Locate the cell with the specified text and output its [x, y] center coordinate. 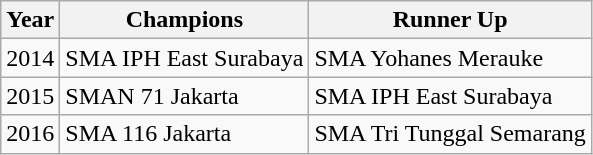
Year [30, 20]
SMA 116 Jakarta [184, 134]
SMA Yohanes Merauke [450, 58]
2015 [30, 96]
SMA Tri Tunggal Semarang [450, 134]
Runner Up [450, 20]
2014 [30, 58]
SMAN 71 Jakarta [184, 96]
2016 [30, 134]
Champions [184, 20]
